Pinpoint the cell where the given text exists, returning its (X, Y) midpoint coordinate. 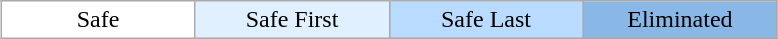
Safe First (292, 20)
Eliminated (680, 20)
Safe (98, 20)
Safe Last (486, 20)
